Search for the cell housing the specified text and yield its (x, y) center coordinate. 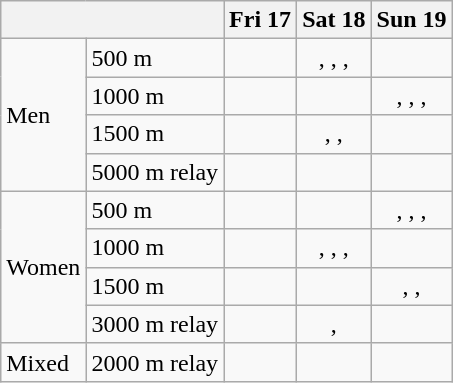
, (334, 324)
Sat 18 (334, 20)
Women (44, 267)
5000 m relay (155, 172)
Fri 17 (260, 20)
3000 m relay (155, 324)
Mixed (44, 362)
2000 m relay (155, 362)
Men (44, 115)
Sun 19 (412, 20)
